Search for the cell housing the specified text and yield its [x, y] center coordinate. 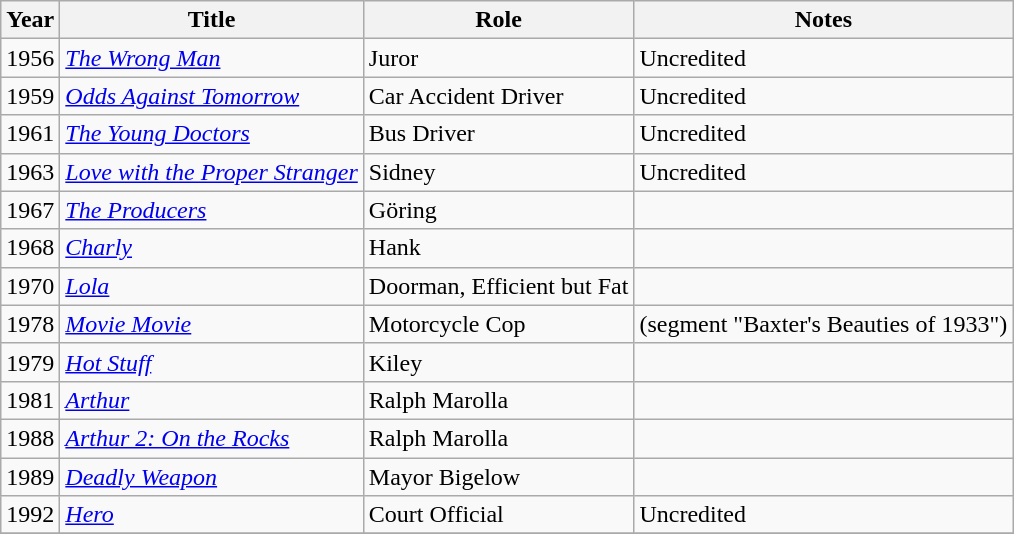
1970 [30, 286]
Role [498, 20]
1981 [30, 400]
Juror [498, 58]
Doorman, Efficient but Fat [498, 286]
Sidney [498, 172]
Court Official [498, 515]
1956 [30, 58]
Notes [824, 20]
Hero [212, 515]
Bus Driver [498, 134]
Charly [212, 248]
Year [30, 20]
Movie Movie [212, 324]
Mayor Bigelow [498, 477]
Hank [498, 248]
1968 [30, 248]
1989 [30, 477]
Hot Stuff [212, 362]
Love with the Proper Stranger [212, 172]
Title [212, 20]
The Wrong Man [212, 58]
1988 [30, 438]
Motorcycle Cop [498, 324]
Lola [212, 286]
1959 [30, 96]
Kiley [498, 362]
1967 [30, 210]
Deadly Weapon [212, 477]
Arthur 2: On the Rocks [212, 438]
Göring [498, 210]
Car Accident Driver [498, 96]
1978 [30, 324]
Odds Against Tomorrow [212, 96]
1979 [30, 362]
Arthur [212, 400]
1992 [30, 515]
1963 [30, 172]
The Producers [212, 210]
(segment "Baxter's Beauties of 1933") [824, 324]
1961 [30, 134]
The Young Doctors [212, 134]
